Return the [x, y] coordinate for the center point of the cell that contains the specified text.  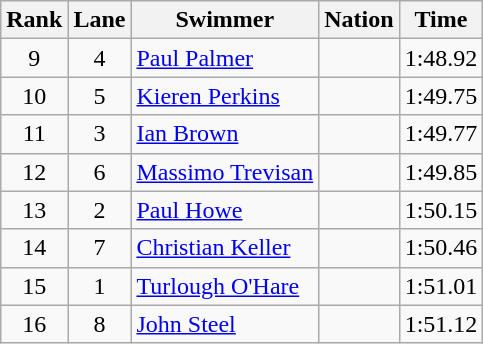
Turlough O'Hare [225, 286]
Massimo Trevisan [225, 172]
1:48.92 [441, 58]
Rank [34, 20]
3 [100, 134]
8 [100, 324]
1:50.46 [441, 248]
1:49.77 [441, 134]
2 [100, 210]
Kieren Perkins [225, 96]
1:49.75 [441, 96]
5 [100, 96]
16 [34, 324]
7 [100, 248]
Swimmer [225, 20]
Ian Brown [225, 134]
1:50.15 [441, 210]
1 [100, 286]
12 [34, 172]
Paul Palmer [225, 58]
Time [441, 20]
13 [34, 210]
Christian Keller [225, 248]
11 [34, 134]
9 [34, 58]
1:49.85 [441, 172]
John Steel [225, 324]
14 [34, 248]
1:51.12 [441, 324]
6 [100, 172]
Nation [359, 20]
10 [34, 96]
Lane [100, 20]
4 [100, 58]
Paul Howe [225, 210]
1:51.01 [441, 286]
15 [34, 286]
